Return the (X, Y) coordinate for the center point of the cell that contains the specified text.  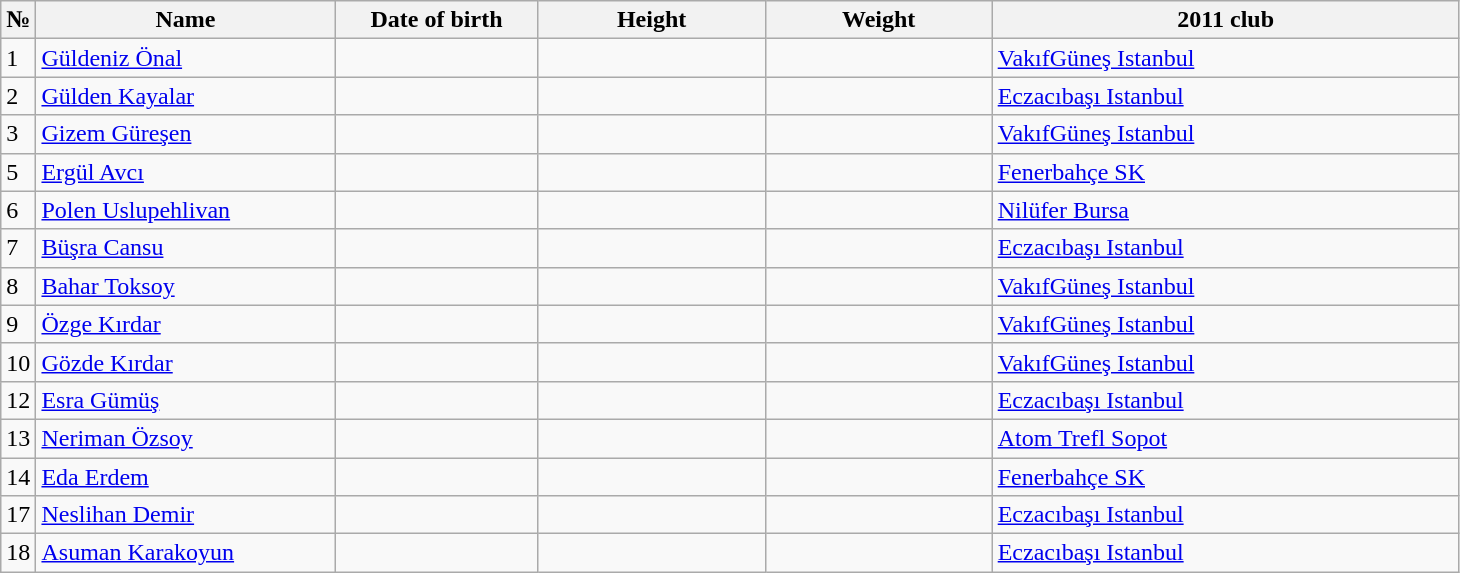
Bahar Toksoy (186, 286)
Ergül Avcı (186, 172)
Nilüfer Bursa (1226, 210)
Asuman Karakoyun (186, 553)
14 (18, 477)
Weight (878, 20)
Esra Gümüş (186, 400)
Gizem Güreşen (186, 134)
17 (18, 515)
Name (186, 20)
Büşra Cansu (186, 248)
Polen Uslupehlivan (186, 210)
Neslihan Demir (186, 515)
2 (18, 96)
10 (18, 362)
Neriman Özsoy (186, 438)
Güldeniz Önal (186, 58)
6 (18, 210)
Gözde Kırdar (186, 362)
Atom Trefl Sopot (1226, 438)
Gülden Kayalar (186, 96)
8 (18, 286)
18 (18, 553)
5 (18, 172)
Height (652, 20)
2011 club (1226, 20)
13 (18, 438)
7 (18, 248)
№ (18, 20)
3 (18, 134)
1 (18, 58)
Eda Erdem (186, 477)
9 (18, 324)
12 (18, 400)
Özge Kırdar (186, 324)
Date of birth (436, 20)
